Extract the (X, Y) coordinate from the center of the cell holding the provided text.  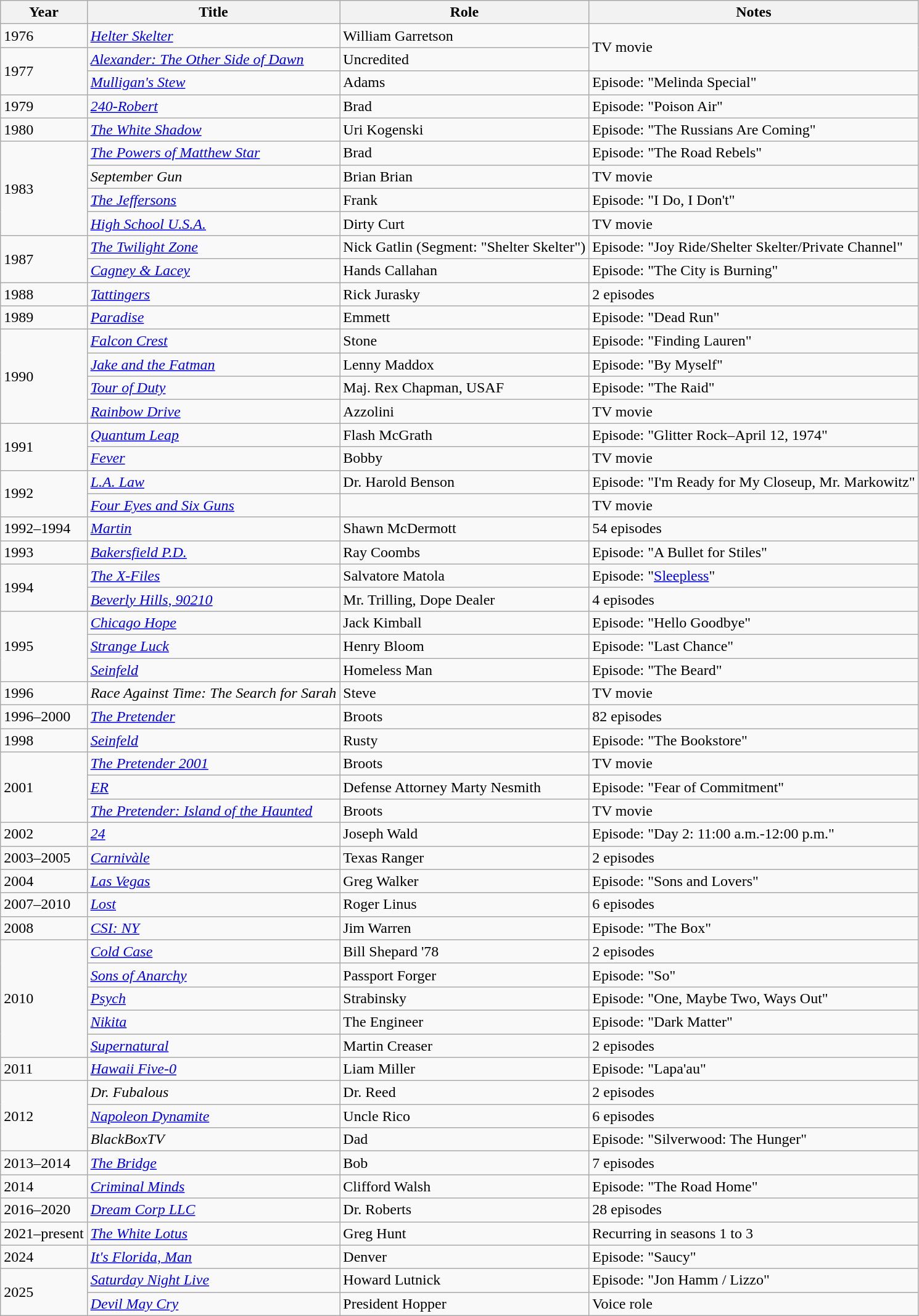
Dr. Roberts (464, 1210)
Episode: "So" (754, 975)
1994 (44, 587)
4 episodes (754, 599)
Helter Skelter (213, 36)
Emmett (464, 318)
Uri Kogenski (464, 130)
1980 (44, 130)
Episode: "Silverwood: The Hunger" (754, 1140)
Bob (464, 1163)
Episode: "The City is Burning" (754, 270)
Year (44, 12)
1998 (44, 740)
Greg Walker (464, 881)
1993 (44, 552)
Homeless Man (464, 669)
Episode: "Poison Air" (754, 106)
Strabinsky (464, 998)
Jack Kimball (464, 623)
Strange Luck (213, 646)
Defense Attorney Marty Nesmith (464, 787)
Episode: "The Road Home" (754, 1186)
Episode: "The Box" (754, 928)
Rainbow Drive (213, 412)
2010 (44, 998)
Lost (213, 904)
Cold Case (213, 951)
Nick Gatlin (Segment: "Shelter Skelter") (464, 247)
Lenny Maddox (464, 365)
Roger Linus (464, 904)
1977 (44, 71)
Episode: "By Myself" (754, 365)
Dirty Curt (464, 223)
The Powers of Matthew Star (213, 153)
7 episodes (754, 1163)
Joseph Wald (464, 834)
2016–2020 (44, 1210)
Episode: "Fear of Commitment" (754, 787)
The White Shadow (213, 130)
Steve (464, 693)
Rick Jurasky (464, 294)
Martin (213, 529)
The Jeffersons (213, 200)
Role (464, 12)
2013–2014 (44, 1163)
1976 (44, 36)
2021–present (44, 1233)
The Pretender (213, 717)
Jake and the Fatman (213, 365)
Episode: "Last Chance" (754, 646)
2012 (44, 1116)
1991 (44, 447)
Episode: "Glitter Rock–April 12, 1974" (754, 435)
1987 (44, 259)
BlackBoxTV (213, 1140)
Episode: "Sons and Lovers" (754, 881)
1990 (44, 376)
Henry Bloom (464, 646)
Supernatural (213, 1046)
Nikita (213, 1022)
Episode: "Melinda Special" (754, 83)
Episode: "Hello Goodbye" (754, 623)
1996–2000 (44, 717)
1992 (44, 494)
The Pretender 2001 (213, 764)
1992–1994 (44, 529)
Episode: "The Bookstore" (754, 740)
Fever (213, 458)
Episode: "Dark Matter" (754, 1022)
L.A. Law (213, 482)
Episode: "Day 2: 11:00 a.m.-12:00 p.m." (754, 834)
September Gun (213, 176)
President Hopper (464, 1304)
Clifford Walsh (464, 1186)
The Pretender: Island of the Haunted (213, 811)
Four Eyes and Six Guns (213, 505)
Bill Shepard '78 (464, 951)
Dream Corp LLC (213, 1210)
Episode: "A Bullet for Stiles" (754, 552)
Saturday Night Live (213, 1280)
Falcon Crest (213, 341)
The White Lotus (213, 1233)
Napoleon Dynamite (213, 1116)
Howard Lutnick (464, 1280)
Frank (464, 200)
Ray Coombs (464, 552)
Dad (464, 1140)
Las Vegas (213, 881)
240-Robert (213, 106)
Martin Creaser (464, 1046)
Mulligan's Stew (213, 83)
2024 (44, 1257)
Carnivàle (213, 858)
It's Florida, Man (213, 1257)
Texas Ranger (464, 858)
2025 (44, 1292)
Episode: "Dead Run" (754, 318)
Criminal Minds (213, 1186)
Sons of Anarchy (213, 975)
The Twilight Zone (213, 247)
Stone (464, 341)
Greg Hunt (464, 1233)
Episode: "The Raid" (754, 388)
Denver (464, 1257)
Voice role (754, 1304)
2014 (44, 1186)
1996 (44, 693)
Hands Callahan (464, 270)
Title (213, 12)
Cagney & Lacey (213, 270)
Rusty (464, 740)
Recurring in seasons 1 to 3 (754, 1233)
Episode: "Sleepless" (754, 576)
Race Against Time: The Search for Sarah (213, 693)
1989 (44, 318)
Hawaii Five-0 (213, 1069)
Chicago Hope (213, 623)
Beverly Hills, 90210 (213, 599)
Alexander: The Other Side of Dawn (213, 59)
Episode: "Jon Hamm / Lizzo" (754, 1280)
ER (213, 787)
Episode: "Saucy" (754, 1257)
Quantum Leap (213, 435)
Shawn McDermott (464, 529)
Devil May Cry (213, 1304)
Dr. Harold Benson (464, 482)
2003–2005 (44, 858)
Episode: "Joy Ride/Shelter Skelter/Private Channel" (754, 247)
Dr. Fubalous (213, 1093)
24 (213, 834)
Salvatore Matola (464, 576)
William Garretson (464, 36)
Liam Miller (464, 1069)
The Bridge (213, 1163)
Passport Forger (464, 975)
Uncle Rico (464, 1116)
Tattingers (213, 294)
Episode: "The Road Rebels" (754, 153)
Episode: "I'm Ready for My Closeup, Mr. Markowitz" (754, 482)
Dr. Reed (464, 1093)
Episode: "I Do, I Don't" (754, 200)
Bobby (464, 458)
1988 (44, 294)
1979 (44, 106)
Flash McGrath (464, 435)
28 episodes (754, 1210)
CSI: NY (213, 928)
Maj. Rex Chapman, USAF (464, 388)
2007–2010 (44, 904)
Bakersfield P.D. (213, 552)
Episode: "Lapa'au" (754, 1069)
2011 (44, 1069)
2001 (44, 787)
Jim Warren (464, 928)
Uncredited (464, 59)
Episode: "One, Maybe Two, Ways Out" (754, 998)
2008 (44, 928)
Psych (213, 998)
Tour of Duty (213, 388)
2002 (44, 834)
Brian Brian (464, 176)
The X-Files (213, 576)
1983 (44, 188)
Notes (754, 12)
Paradise (213, 318)
Azzolini (464, 412)
Episode: "Finding Lauren" (754, 341)
High School U.S.A. (213, 223)
The Engineer (464, 1022)
1995 (44, 646)
Adams (464, 83)
2004 (44, 881)
Episode: "The Russians Are Coming" (754, 130)
82 episodes (754, 717)
Mr. Trilling, Dope Dealer (464, 599)
54 episodes (754, 529)
Episode: "The Beard" (754, 669)
